Capture the cell that displays the provided text and extract its [x, y] central coordinate. 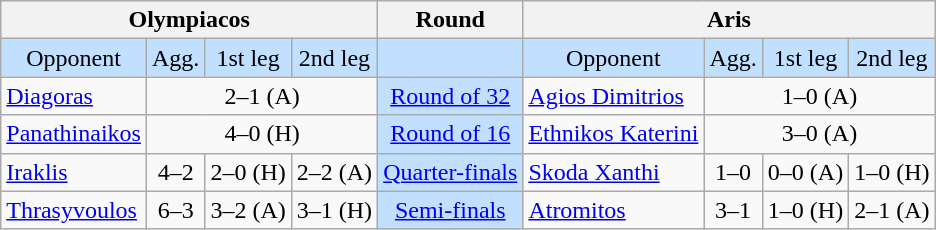
3–1 [733, 210]
Panathinaikos [74, 134]
Round [450, 20]
1–0 (A) [820, 96]
Aris [729, 20]
Iraklis [74, 172]
Diagoras [74, 96]
2–2 (A) [334, 172]
Quarter-finals [450, 172]
Ethnikos Katerini [614, 134]
Agios Dimitrios [614, 96]
Atromitos [614, 210]
Round of 16 [450, 134]
4–2 [175, 172]
Olympiacos [190, 20]
3–1 (H) [334, 210]
Round of 32 [450, 96]
Thrasyvoulos [74, 210]
3–0 (A) [820, 134]
3–2 (A) [248, 210]
2–0 (H) [248, 172]
Skoda Xanthi [614, 172]
4–0 (H) [262, 134]
6–3 [175, 210]
Semi-finals [450, 210]
0–0 (A) [805, 172]
1–0 [733, 172]
